Identify which cell holds the provided text, then report its [x, y] central coordinate. 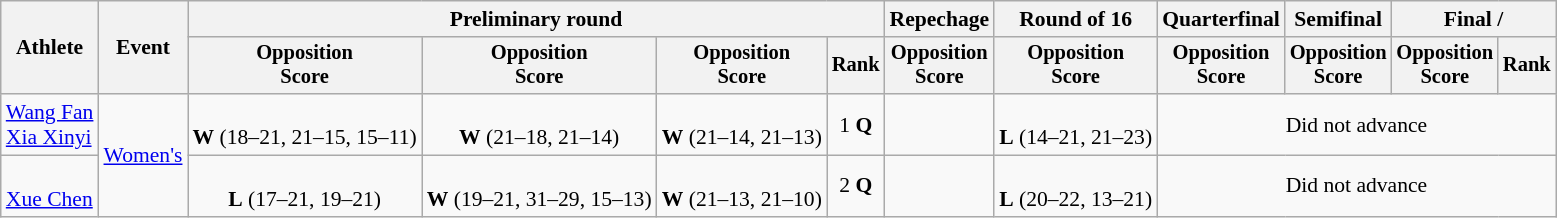
W (19–21, 31–29, 15–13) [540, 186]
Semifinal [1338, 19]
Event [142, 48]
Round of 16 [1076, 19]
W (18–21, 21–15, 15–11) [305, 124]
Quarterfinal [1221, 19]
Final / [1473, 19]
Athlete [50, 48]
Preliminary round [536, 19]
Women's [142, 155]
W (21–18, 21–14) [540, 124]
2 Q [856, 186]
Xue Chen [50, 186]
W (21–13, 21–10) [742, 186]
L (20–22, 13–21) [1076, 186]
1 Q [856, 124]
Repechage [939, 19]
L (17–21, 19–21) [305, 186]
W (21–14, 21–13) [742, 124]
Wang FanXia Xinyi [50, 124]
L (14–21, 21–23) [1076, 124]
